Pinpoint the cell where the given text exists, returning its (X, Y) midpoint coordinate. 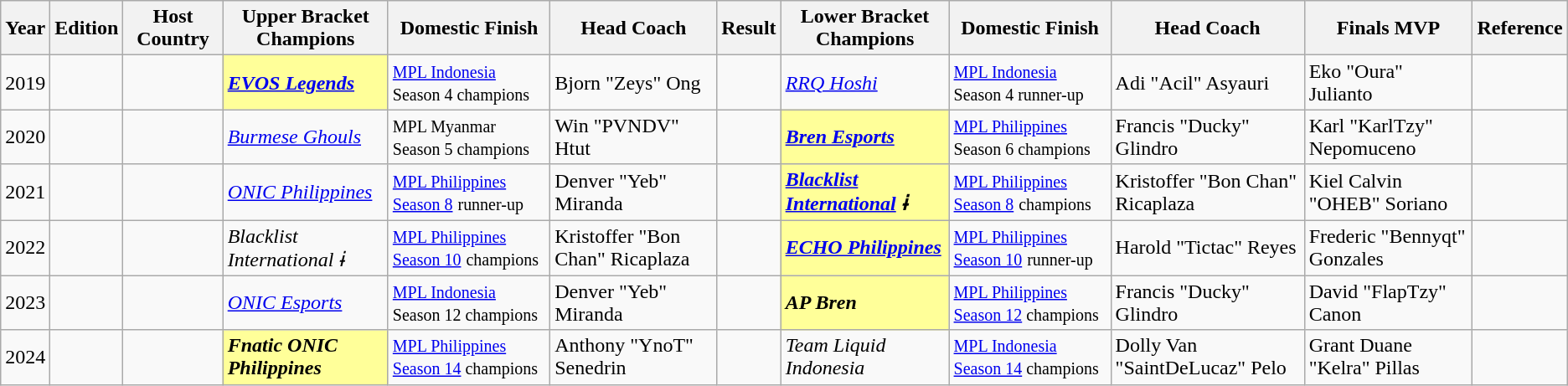
Win "PVNDV" Htut (633, 137)
MPL Philippines Season 8 runner-up (469, 193)
Adi "Acil" Asyauri (1208, 82)
Frederic "Bennyqt" Gonzales (1389, 248)
MPL Philippines Season 10 runner-up (1030, 248)
Harold "Tictac" Reyes (1208, 248)
ECHO Philippines (864, 248)
Karl "KarlTzy" Nepomuceno (1389, 137)
2021 (25, 193)
ONIC Esports (305, 303)
MPL Indonesia Season 4 runner-up (1030, 82)
Eko "Oura" Julianto (1389, 82)
2023 (25, 303)
MPL Myanmar Season 5 champions (469, 137)
MPL Philippines Season 10 champions (469, 248)
Bren Esports (864, 137)
David "FlapTzy" Canon (1389, 303)
2020 (25, 137)
Burmese Ghouls (305, 137)
RRQ Hoshi (864, 82)
Bjorn "Zeys" Ong (633, 82)
2022 (25, 248)
Finals MVP (1389, 28)
Dolly Van "SaintDeLucaz" Pelo (1208, 357)
MPL Indonesia Season 4 champions (469, 82)
2019 (25, 82)
Kiel Calvin "OHEB" Soriano (1389, 193)
Upper Bracket Champions (305, 28)
Year (25, 28)
Team Liquid Indonesia (864, 357)
Lower Bracket Champions (864, 28)
AP Bren (864, 303)
MPL Philippines Season 12 champions (1030, 303)
Fnatic ONIC Philippines (305, 357)
Anthony "YnoT" Senedrin (633, 357)
Edition (87, 28)
MPL Philippines Season 8 champions (1030, 193)
ONIC Philippines (305, 193)
Reference (1519, 28)
MPL Philippines Season 14 champions (469, 357)
EVOS Legends (305, 82)
MPL Indonesia Season 14 champions (1030, 357)
Result (749, 28)
MPL Indonesia Season 12 champions (469, 303)
MPL Philippines Season 6 champions (1030, 137)
2024 (25, 357)
Host Country (173, 28)
Grant Duane "Kelra" Pillas (1389, 357)
